Output the (x, y) coordinate of the center of the cell containing the given text.  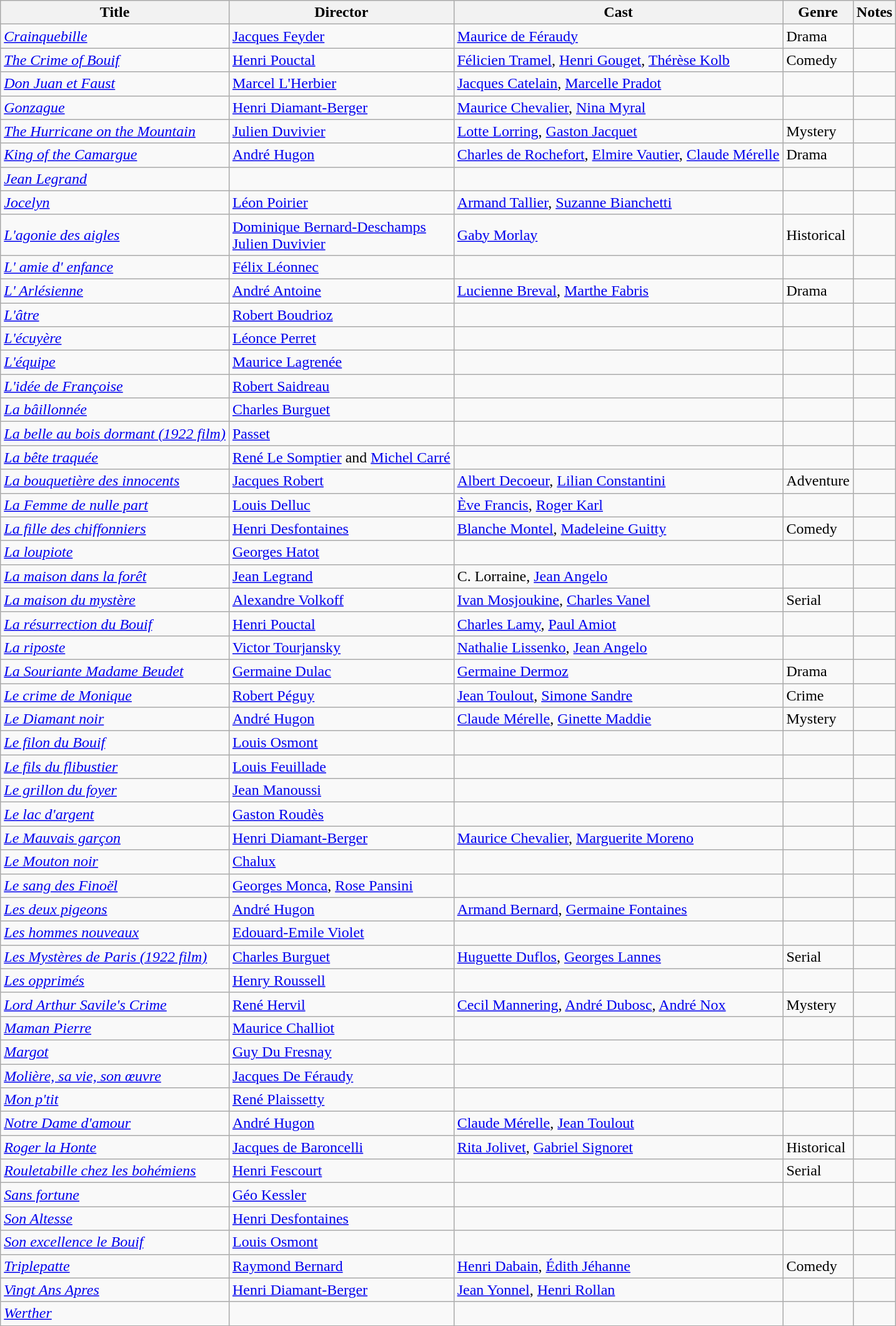
Robert Péguy (341, 695)
Claude Mérelle, Jean Toulout (619, 1124)
L'âtre (115, 314)
Rouletabille chez les bohémiens (115, 1171)
Henry Roussell (341, 980)
Blanche Montel, Madeleine Guitty (619, 529)
Maurice de Féraudy (619, 36)
La riposte (115, 647)
Le sang des Finoël (115, 885)
Rita Jolivet, Gabriel Signoret (619, 1147)
Ève Francis, Roger Karl (619, 505)
Claude Mérelle, Ginette Maddie (619, 719)
Crainquebille (115, 36)
The Hurricane on the Mountain (115, 131)
Maurice Chevalier, Nina Myral (619, 107)
Huguette Duflos, Georges Lannes (619, 957)
Armand Tallier, Suzanne Bianchetti (619, 202)
Guy Du Fresnay (341, 1052)
Maurice Lagrenée (341, 362)
Maman Pierre (115, 1028)
Cast (619, 12)
The Crime of Bouif (115, 60)
Les hommes nouveaux (115, 933)
L' amie d' enfance (115, 267)
La fille des chiffonniers (115, 529)
L'équipe (115, 362)
Gonzague (115, 107)
Henri Fescourt (341, 1171)
André Antoine (341, 291)
Chalux (341, 862)
Sans fortune (115, 1195)
Son excellence le Bouif (115, 1242)
L'écuyère (115, 339)
Jacques Robert (341, 481)
Edouard-Emile Violet (341, 933)
Maurice Chevalier, Marguerite Moreno (619, 838)
Title (115, 12)
Victor Tourjansky (341, 647)
Jean Yonnel, Henri Rollan (619, 1290)
Jean Manoussi (341, 790)
Marcel L'Herbier (341, 84)
Jacques Catelain, Marcelle Pradot (619, 84)
Jacques De Féraudy (341, 1075)
Albert Decoeur, Lilian Constantini (619, 481)
Julien Duvivier (341, 131)
Léonce Perret (341, 339)
Le lac d'argent (115, 814)
La Souriante Madame Beudet (115, 671)
Dominique Bernard-DeschampsJulien Duvivier (341, 235)
René Hervil (341, 1004)
Triplepatte (115, 1266)
Jacques de Baroncelli (341, 1147)
Louis Delluc (341, 505)
Georges Hatot (341, 552)
La bouquetière des innocents (115, 481)
Robert Boudrioz (341, 314)
Crime (818, 695)
Armand Bernard, Germaine Fontaines (619, 909)
Gaby Morlay (619, 235)
Le grillon du foyer (115, 790)
L' Arlésienne (115, 291)
La Femme de nulle part (115, 505)
Georges Monca, Rose Pansini (341, 885)
La belle au bois dormant (1922 film) (115, 434)
Margot (115, 1052)
L'agonie des aigles (115, 235)
King of the Camargue (115, 155)
Henri Dabain, Édith Jéhanne (619, 1266)
La loupiote (115, 552)
Le Mouton noir (115, 862)
Jean Toulout, Simone Sandre (619, 695)
La bâillonnée (115, 410)
Lucienne Breval, Marthe Fabris (619, 291)
Géo Kessler (341, 1195)
Lotte Lorring, Gaston Jacquet (619, 131)
Roger la Honte (115, 1147)
Vingt Ans Apres (115, 1290)
Le Mauvais garçon (115, 838)
Robert Saidreau (341, 386)
Les opprimés (115, 980)
C. Lorraine, Jean Angelo (619, 576)
Lord Arthur Savile's Crime (115, 1004)
Jocelyn (115, 202)
L'idée de Françoise (115, 386)
Jacques Feyder (341, 36)
Mon p'tit (115, 1100)
Genre (818, 12)
Ivan Mosjoukine, Charles Vanel (619, 600)
Raymond Bernard (341, 1266)
René Le Somptier and Michel Carré (341, 457)
Werther (115, 1314)
Le filon du Bouif (115, 743)
Molière, sa vie, son œuvre (115, 1075)
Son Altesse (115, 1219)
Le fils du flibustier (115, 767)
Charles de Rochefort, Elmire Vautier, Claude Mérelle (619, 155)
Maurice Challiot (341, 1028)
Les deux pigeons (115, 909)
René Plaissetty (341, 1100)
Le Diamant noir (115, 719)
Les Mystères de Paris (1922 film) (115, 957)
Félicien Tramel, Henri Gouget, Thérèse Kolb (619, 60)
Nathalie Lissenko, Jean Angelo (619, 647)
Germaine Dermoz (619, 671)
Notre Dame d'amour (115, 1124)
Félix Léonnec (341, 267)
Louis Feuillade (341, 767)
La maison dans la forêt (115, 576)
Gaston Roudès (341, 814)
Cecil Mannering, André Dubosc, André Nox (619, 1004)
Adventure (818, 481)
Le crime de Monique (115, 695)
Léon Poirier (341, 202)
Don Juan et Faust (115, 84)
La maison du mystère (115, 600)
Alexandre Volkoff (341, 600)
Director (341, 12)
Passet (341, 434)
Germaine Dulac (341, 671)
Notes (874, 12)
La résurrection du Bouif (115, 624)
La bête traquée (115, 457)
Charles Lamy, Paul Amiot (619, 624)
